Scan for the cell matching the given text and deliver its (x, y) coordinate at center. 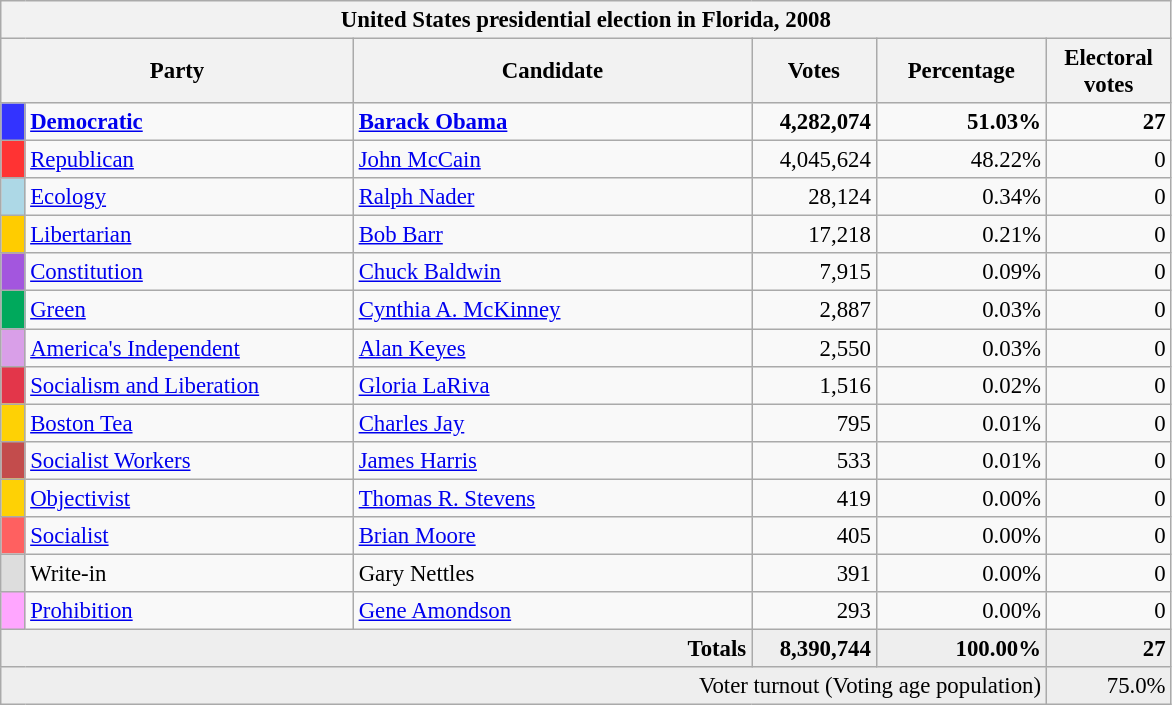
Voter turnout (Voting age population) (524, 686)
Constitution (189, 273)
Prohibition (189, 611)
391 (814, 573)
17,218 (814, 235)
Ecology (189, 197)
Green (189, 310)
Charles Jay (552, 423)
293 (814, 611)
John McCain (552, 160)
Barack Obama (552, 122)
Chuck Baldwin (552, 273)
James Harris (552, 460)
Totals (376, 648)
795 (814, 423)
Alan Keyes (552, 348)
0.21% (961, 235)
United States presidential election in Florida, 2008 (586, 20)
Bob Barr (552, 235)
419 (814, 498)
America's Independent (189, 348)
Party (178, 72)
8,390,744 (814, 648)
Thomas R. Stevens (552, 498)
Socialist (189, 536)
Boston Tea (189, 423)
Electoral votes (1108, 72)
4,045,624 (814, 160)
Gloria LaRiva (552, 385)
2,550 (814, 348)
0.34% (961, 197)
28,124 (814, 197)
Libertarian (189, 235)
2,887 (814, 310)
Ralph Nader (552, 197)
0.02% (961, 385)
51.03% (961, 122)
75.0% (1108, 686)
Brian Moore (552, 536)
7,915 (814, 273)
Republican (189, 160)
Democratic (189, 122)
0.09% (961, 273)
4,282,074 (814, 122)
Percentage (961, 72)
Socialist Workers (189, 460)
Votes (814, 72)
Cynthia A. McKinney (552, 310)
100.00% (961, 648)
48.22% (961, 160)
Gene Amondson (552, 611)
Write-in (189, 573)
Objectivist (189, 498)
1,516 (814, 385)
405 (814, 536)
Gary Nettles (552, 573)
533 (814, 460)
Candidate (552, 72)
Socialism and Liberation (189, 385)
